Return [x, y] of the center of cell containing provided text 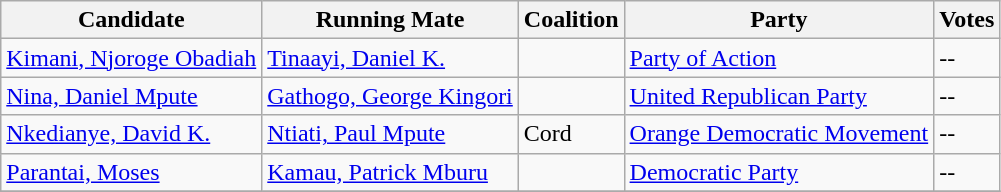
Parantai, Moses [132, 172]
Party of Action [779, 58]
Candidate [132, 20]
Ntiati, Paul Mpute [390, 134]
Kimani, Njoroge Obadiah [132, 58]
Gathogo, George Kingori [390, 96]
United Republican Party [779, 96]
Running Mate [390, 20]
Party [779, 20]
Tinaayi, Daniel K. [390, 58]
Votes [967, 20]
Nina, Daniel Mpute [132, 96]
Kamau, Patrick Mburu [390, 172]
Orange Democratic Movement [779, 134]
Coalition [571, 20]
Nkedianye, David K. [132, 134]
Cord [571, 134]
Democratic Party [779, 172]
